Pinpoint the cell where the given text exists, returning its [x, y] midpoint coordinate. 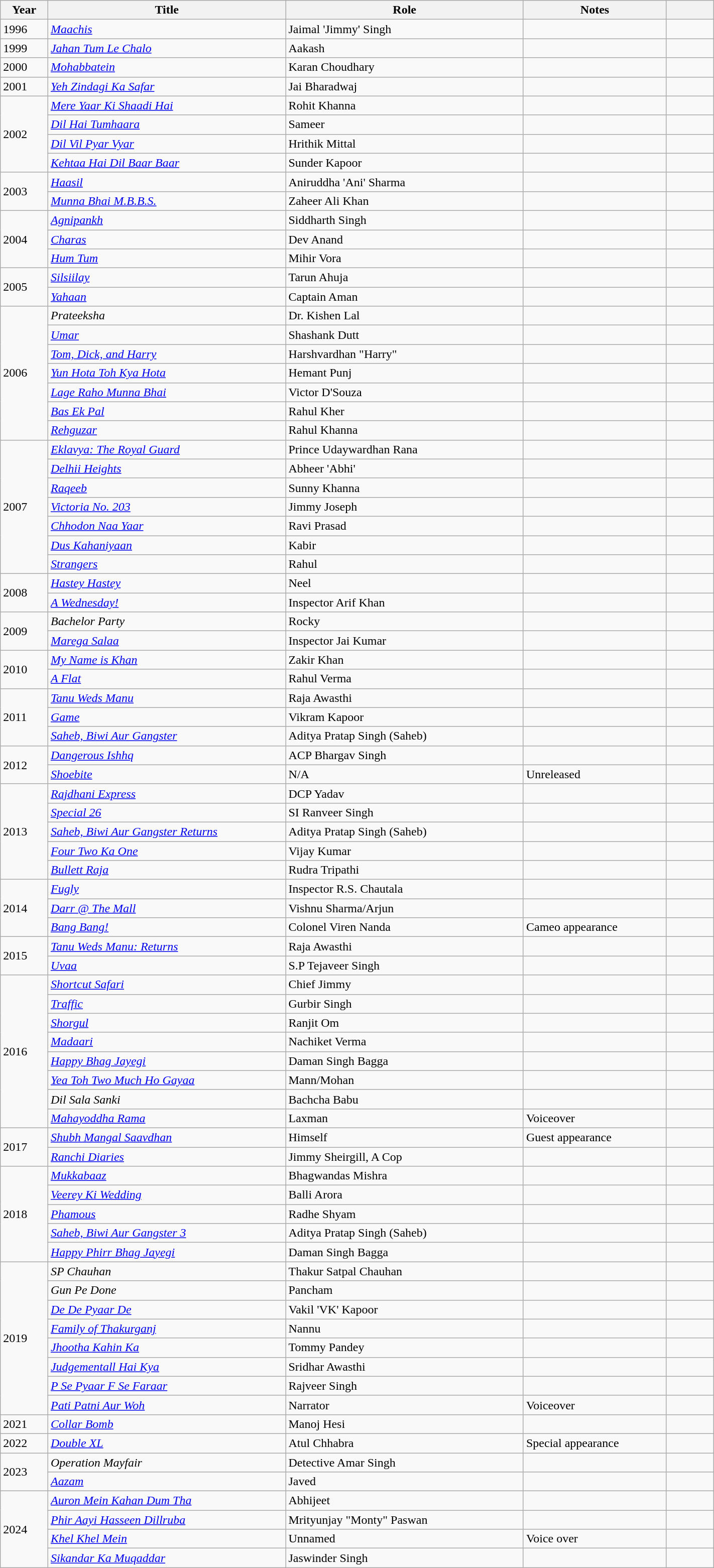
Haasil [167, 182]
De De Pyaar De [167, 1309]
Title [167, 10]
Hastey Hastey [167, 583]
2009 [24, 631]
My Name is Khan [167, 660]
Shashank Dutt [405, 335]
Judgementall Hai Kya [167, 1367]
Rahul [405, 564]
Eklavya: The Royal Guard [167, 449]
Collar Bomb [167, 1424]
Vakil 'VK' Kapoor [405, 1309]
Tanu Weds Manu [167, 698]
2021 [24, 1424]
Shoebite [167, 774]
ACP Bhargav Singh [405, 755]
2015 [24, 956]
Rohit Khanna [405, 105]
Rajveer Singh [405, 1386]
Yun Hota Toh Kya Hota [167, 373]
Phamous [167, 1214]
Gurbir Singh [405, 1004]
Jai Bharadwaj [405, 86]
Darr @ The Mall [167, 908]
Abhijeet [405, 1501]
A Wednesday! [167, 602]
Cameo appearance [594, 927]
Raqeeb [167, 488]
SI Ranveer Singh [405, 812]
Dil Vil Pyar Vyar [167, 144]
Neel [405, 583]
Mann/Mohan [405, 1080]
Delhii Heights [167, 468]
Fugly [167, 889]
DCP Yadav [405, 793]
Kabir [405, 545]
Dr. Kishen Lal [405, 316]
Victoria No. 203 [167, 507]
Shubh Mangal Saavdhan [167, 1137]
Bullett Raja [167, 870]
Mihir Vora [405, 259]
Prateeksha [167, 316]
Notes [594, 10]
Zaheer Ali Khan [405, 201]
Tommy Pandey [405, 1348]
Mukkabaaz [167, 1176]
Double XL [167, 1443]
Inspector Jai Kumar [405, 641]
Nannu [405, 1329]
Lage Raho Munna Bhai [167, 392]
Happy Phirr Bhag Jayegi [167, 1252]
Yeh Zindagi Ka Safar [167, 86]
Unnamed [405, 1539]
N/A [405, 774]
1999 [24, 48]
Hrithik Mittal [405, 144]
2005 [24, 287]
Ranjit Om [405, 1023]
2014 [24, 908]
Vikram Kapoor [405, 717]
Unreleased [594, 774]
Special appearance [594, 1443]
Operation Mayfair [167, 1463]
Rajdhani Express [167, 793]
Aniruddha 'Ani' Sharma [405, 182]
Ranchi Diaries [167, 1156]
Chhodon Naa Yaar [167, 526]
Maachis [167, 29]
Auron Mein Kahan Dum Tha [167, 1501]
Bas Ek Pal [167, 411]
Role [405, 10]
1996 [24, 29]
2012 [24, 765]
Mere Yaar Ki Shaadi Hai [167, 105]
Guest appearance [594, 1137]
Balli Arora [405, 1195]
Hum Tum [167, 259]
Tanu Weds Manu: Returns [167, 946]
Tom, Dick, and Harry [167, 354]
Saheb, Biwi Aur Gangster Returns [167, 831]
Rahul Khanna [405, 430]
Mahayoddha Rama [167, 1118]
Zakir Khan [405, 660]
Phir Aayi Hasseen Dillruba [167, 1520]
S.P Tejaveer Singh [405, 966]
2000 [24, 67]
Thakur Satpal Chauhan [405, 1271]
Silsiilay [167, 278]
Dus Kahaniyaan [167, 545]
Saheb, Biwi Aur Gangster 3 [167, 1233]
Tarun Ahuja [405, 278]
2003 [24, 191]
Jaimal 'Jimmy' Singh [405, 29]
Ravi Prasad [405, 526]
2001 [24, 86]
Shorgul [167, 1023]
Bang Bang! [167, 927]
Pancham [405, 1290]
Saheb, Biwi Aur Gangster [167, 736]
Mrityunjay "Monty" Paswan [405, 1520]
2019 [24, 1338]
Dev Anand [405, 239]
Vijay Kumar [405, 851]
2018 [24, 1214]
Inspector Arif Khan [405, 602]
Khel Khel Mein [167, 1539]
P Se Pyaar F Se Faraar [167, 1386]
Aazam [167, 1482]
Manoj Hesi [405, 1424]
Sameer [405, 125]
2007 [24, 507]
2011 [24, 717]
Jimmy Joseph [405, 507]
Shortcut Safari [167, 985]
Marega Salaa [167, 641]
Prince Udaywardhan Rana [405, 449]
2024 [24, 1529]
Nachiket Verma [405, 1042]
Chief Jimmy [405, 985]
Narrator [405, 1405]
2013 [24, 831]
Colonel Viren Nanda [405, 927]
Year [24, 10]
Sridhar Awasthi [405, 1367]
Detective Amar Singh [405, 1463]
Himself [405, 1137]
SP Chauhan [167, 1271]
Gun Pe Done [167, 1290]
Jhootha Kahin Ka [167, 1348]
Jaswinder Singh [405, 1558]
2010 [24, 669]
Traffic [167, 1004]
Radhe Shyam [405, 1214]
Sunder Kapoor [405, 163]
Jahan Tum Le Chalo [167, 48]
A Flat [167, 679]
Uvaa [167, 966]
2008 [24, 593]
Rahul Kher [405, 411]
Jimmy Sheirgill, A Cop [405, 1156]
Madaari [167, 1042]
Munna Bhai M.B.B.S. [167, 201]
Charas [167, 239]
2002 [24, 134]
Captain Aman [405, 297]
Umar [167, 335]
Javed [405, 1482]
Abheer 'Abhi' [405, 468]
Sunny Khanna [405, 488]
Rocky [405, 622]
Bachcha Babu [405, 1099]
Game [167, 717]
Rudra Tripathi [405, 870]
Dangerous Ishhq [167, 755]
Special 26 [167, 812]
Vishnu Sharma/Arjun [405, 908]
Inspector R.S. Chautala [405, 889]
Rehguzar [167, 430]
Yahaan [167, 297]
Agnipankh [167, 220]
Happy Bhag Jayegi [167, 1061]
Harshvardhan "Harry" [405, 354]
Karan Choudhary [405, 67]
Pati Patni Aur Woh [167, 1405]
Laxman [405, 1118]
Voice over [594, 1539]
Dil Hai Tumhaara [167, 125]
2017 [24, 1147]
Rahul Verma [405, 679]
Dil Sala Sanki [167, 1099]
Veerey Ki Wedding [167, 1195]
Bachelor Party [167, 622]
Kehtaa Hai Dil Baar Baar [167, 163]
2004 [24, 239]
2022 [24, 1443]
2006 [24, 373]
Yea Toh Two Much Ho Gayaa [167, 1080]
Strangers [167, 564]
Victor D'Souza [405, 392]
Mohabbatein [167, 67]
Family of Thakurganj [167, 1329]
Siddharth Singh [405, 220]
Four Two Ka One [167, 851]
Hemant Punj [405, 373]
Aakash [405, 48]
2023 [24, 1472]
Bhagwandas Mishra [405, 1176]
Sikandar Ka Muqaddar [167, 1558]
Atul Chhabra [405, 1443]
2016 [24, 1051]
